Output the (x, y) coordinate of the center of the cell containing the given text.  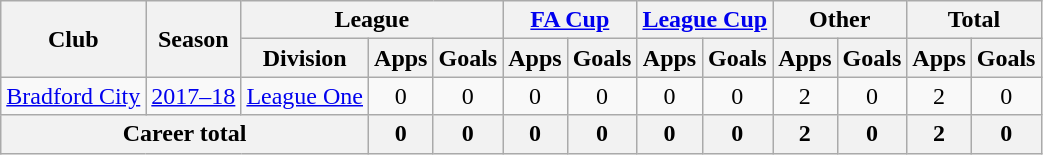
League (372, 20)
Career total (185, 134)
Other (840, 20)
League Cup (705, 20)
FA Cup (570, 20)
Season (194, 39)
Club (74, 39)
Total (974, 20)
2017–18 (194, 96)
League One (305, 96)
Division (305, 58)
Bradford City (74, 96)
